Pinpoint the cell where the given text exists, returning its [x, y] midpoint coordinate. 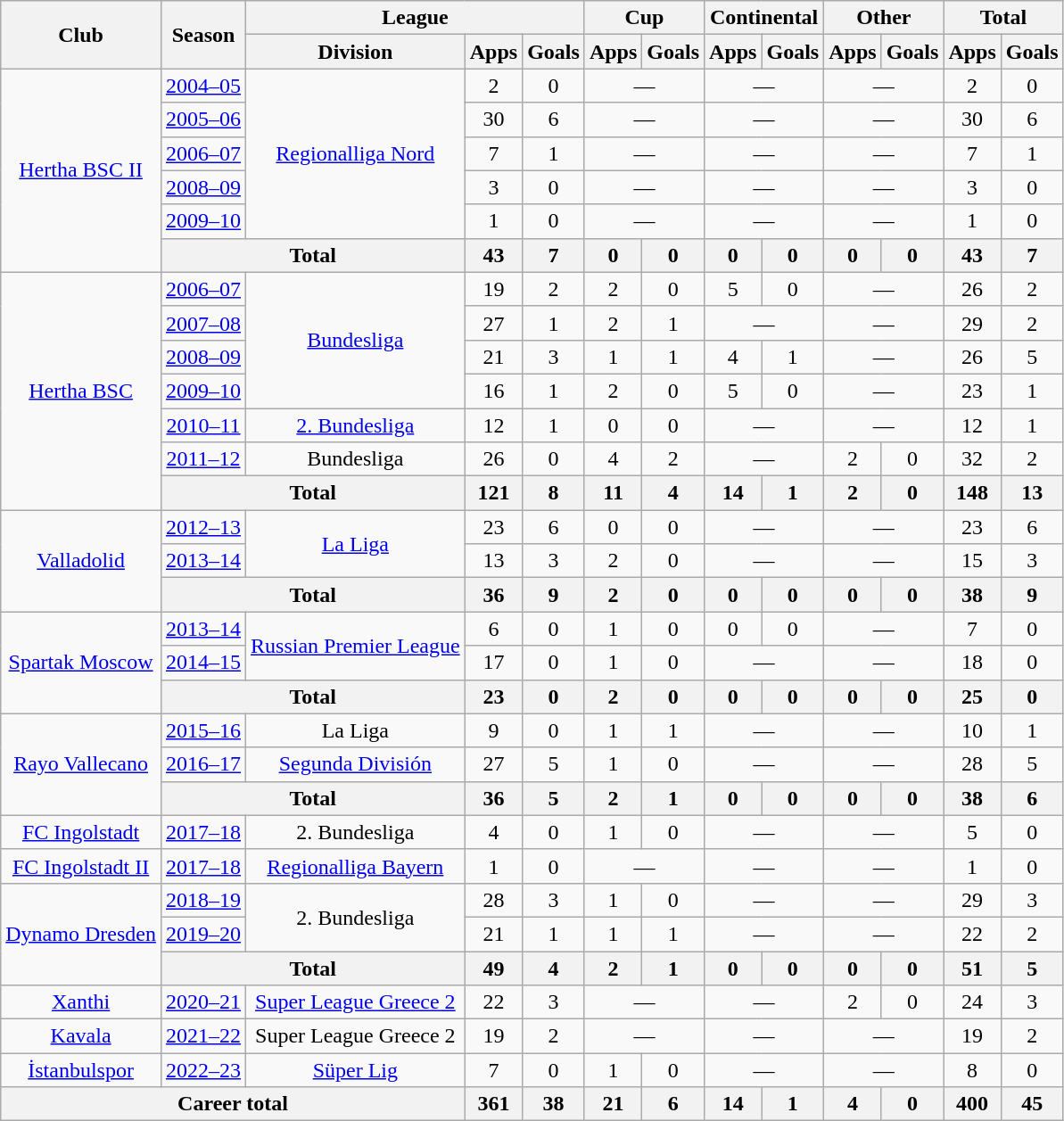
32 [972, 459]
Valladolid [81, 561]
Süper Lig [356, 1070]
2007–08 [203, 323]
Dynamo Dresden [81, 934]
361 [493, 1104]
49 [493, 968]
2022–23 [203, 1070]
121 [493, 493]
Hertha BSC [81, 391]
FC Ingolstadt II [81, 866]
2014–15 [203, 663]
Regionalliga Nord [356, 153]
League [416, 18]
Club [81, 35]
Other [884, 18]
Division [356, 52]
Spartak Moscow [81, 663]
Xanthi [81, 1002]
15 [972, 561]
Kavala [81, 1036]
2018–19 [203, 900]
45 [1032, 1104]
Cup [644, 18]
Rayo Vallecano [81, 764]
10 [972, 730]
Hertha BSC II [81, 170]
2016–17 [203, 764]
25 [972, 697]
17 [493, 663]
FC Ingolstadt [81, 832]
Russian Premier League [356, 646]
400 [972, 1104]
18 [972, 663]
İstanbulspor [81, 1070]
16 [493, 391]
Season [203, 35]
Regionalliga Bayern [356, 866]
2021–22 [203, 1036]
2005–06 [203, 120]
24 [972, 1002]
2004–05 [203, 86]
Continental [764, 18]
148 [972, 493]
2010–11 [203, 425]
2019–20 [203, 934]
2012–13 [203, 527]
51 [972, 968]
2011–12 [203, 459]
2020–21 [203, 1002]
11 [613, 493]
Segunda División [356, 764]
2015–16 [203, 730]
Career total [233, 1104]
